Capture the cell that displays the provided text and extract its (X, Y) central coordinate. 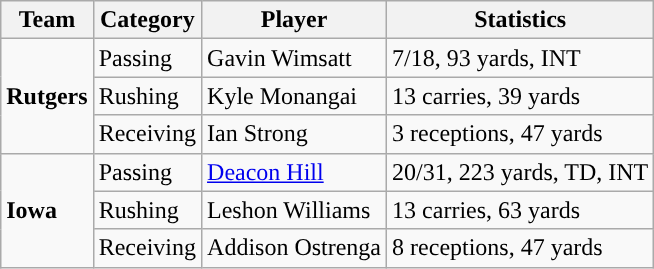
Player (294, 20)
Gavin Wimsatt (294, 58)
Deacon Hill (294, 172)
Iowa (47, 210)
7/18, 93 yards, INT (520, 58)
3 receptions, 47 yards (520, 134)
Category (147, 20)
Team (47, 20)
Addison Ostrenga (294, 248)
Leshon Williams (294, 210)
Ian Strong (294, 134)
20/31, 223 yards, TD, INT (520, 172)
Rutgers (47, 96)
13 carries, 39 yards (520, 96)
Kyle Monangai (294, 96)
13 carries, 63 yards (520, 210)
Statistics (520, 20)
8 receptions, 47 yards (520, 248)
